Return [X, Y] of the center of cell containing provided text 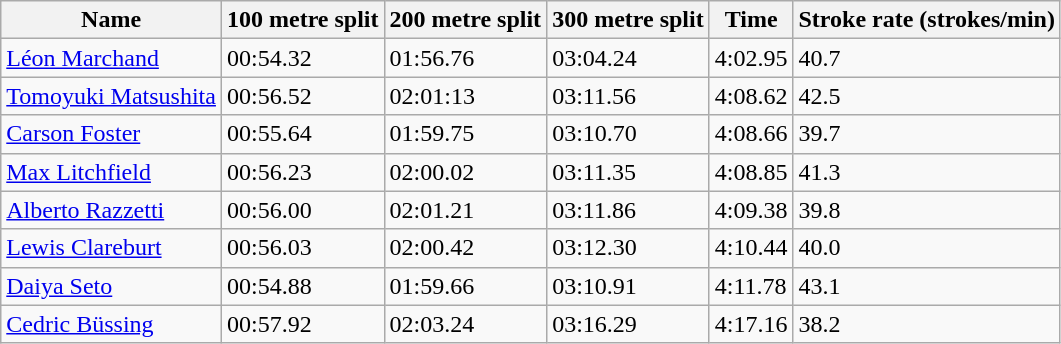
38.2 [926, 324]
4:11.78 [751, 286]
Lewis Clareburt [112, 248]
Daiya Seto [112, 286]
4:09.38 [751, 210]
03:10.70 [628, 134]
01:59.75 [466, 134]
Carson Foster [112, 134]
4:08.85 [751, 172]
03:11.86 [628, 210]
03:10.91 [628, 286]
02:00.42 [466, 248]
4:10.44 [751, 248]
03:04.24 [628, 58]
Cedric Büssing [112, 324]
Alberto Razzetti [112, 210]
41.3 [926, 172]
03:12.30 [628, 248]
03:16.29 [628, 324]
Stroke rate (strokes/min) [926, 20]
00:56.52 [302, 96]
4:08.62 [751, 96]
01:59.66 [466, 286]
Time [751, 20]
40.0 [926, 248]
200 metre split [466, 20]
00:54.32 [302, 58]
00:57.92 [302, 324]
02:00.02 [466, 172]
4:08.66 [751, 134]
4:17.16 [751, 324]
Name [112, 20]
Tomoyuki Matsushita [112, 96]
39.7 [926, 134]
300 metre split [628, 20]
03:11.56 [628, 96]
02:03.24 [466, 324]
Léon Marchand [112, 58]
00:56.03 [302, 248]
Max Litchfield [112, 172]
43.1 [926, 286]
39.8 [926, 210]
01:56.76 [466, 58]
00:54.88 [302, 286]
03:11.35 [628, 172]
4:02.95 [751, 58]
00:55.64 [302, 134]
02:01:13 [466, 96]
00:56.00 [302, 210]
02:01.21 [466, 210]
40.7 [926, 58]
100 metre split [302, 20]
00:56.23 [302, 172]
42.5 [926, 96]
